For the text-containing cell, return its midpoint in [X, Y] coordinate format. 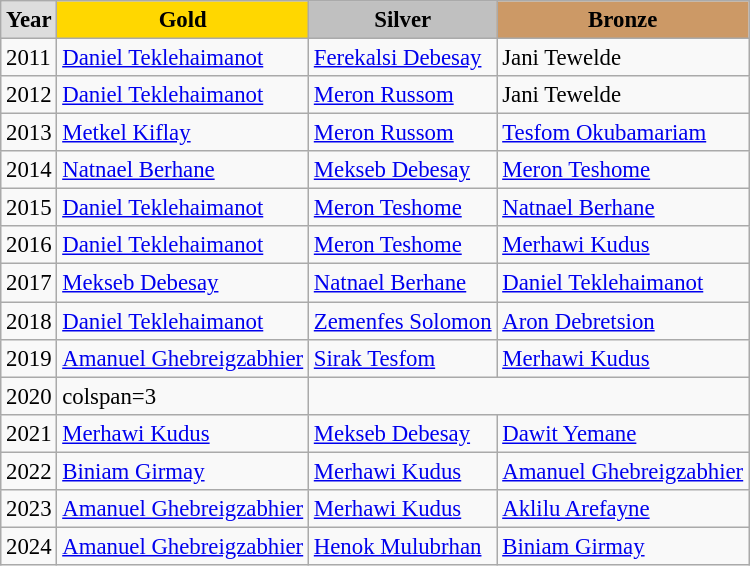
2018 [29, 321]
Zemenfes Solomon [403, 321]
2022 [29, 471]
Gold [183, 20]
Bronze [623, 20]
2021 [29, 433]
Ferekalsi Debesay [403, 58]
2014 [29, 170]
2019 [29, 358]
2015 [29, 208]
Aklilu Arefayne [623, 509]
Sirak Tesfom [403, 358]
2020 [29, 396]
colspan=3 [183, 396]
Tesfom Okubamariam [623, 133]
2024 [29, 546]
Dawit Yemane [623, 433]
Henok Mulubrhan [403, 546]
Aron Debretsion [623, 321]
2016 [29, 245]
Metkel Kiflay [183, 133]
2012 [29, 95]
Silver [403, 20]
2017 [29, 283]
2023 [29, 509]
2013 [29, 133]
2011 [29, 58]
Year [29, 20]
